Search for the cell housing the specified text and yield its (X, Y) center coordinate. 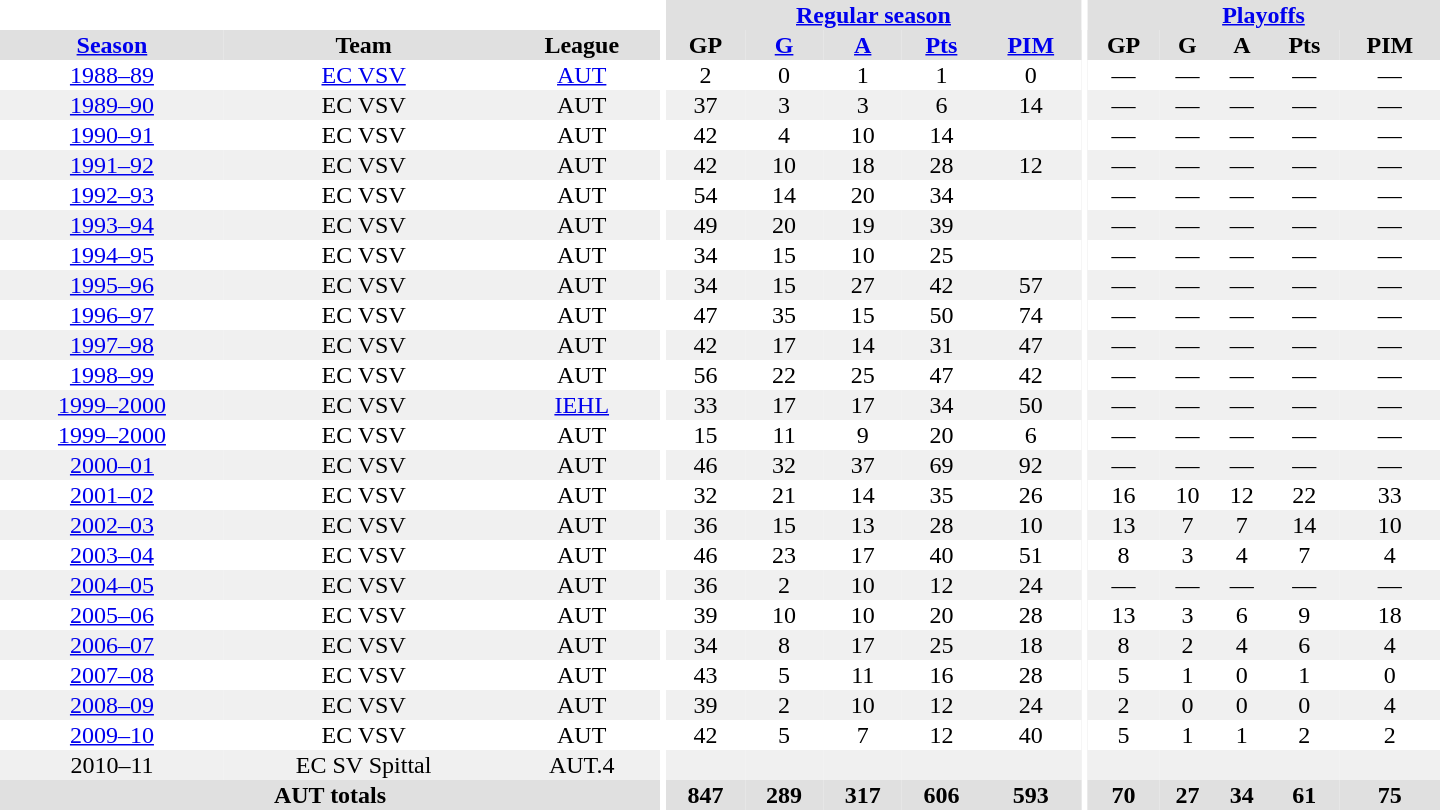
847 (706, 795)
57 (1031, 285)
317 (862, 795)
2002–03 (112, 525)
19 (862, 225)
Season (112, 45)
1989–90 (112, 105)
1988–89 (112, 75)
Team (364, 45)
606 (942, 795)
2006–07 (112, 645)
1991–92 (112, 165)
92 (1031, 465)
EC SV Spittal (364, 765)
1993–94 (112, 225)
51 (1031, 555)
56 (706, 375)
1992–93 (112, 195)
AUT totals (330, 795)
2001–02 (112, 495)
54 (706, 195)
75 (1390, 795)
AUT.4 (582, 765)
2009–10 (112, 735)
2007–08 (112, 675)
1994–95 (112, 255)
1997–98 (112, 345)
Regular season (874, 15)
1990–91 (112, 135)
49 (706, 225)
593 (1031, 795)
289 (784, 795)
2003–04 (112, 555)
23 (784, 555)
74 (1031, 315)
70 (1124, 795)
31 (942, 345)
2004–05 (112, 585)
2010–11 (112, 765)
61 (1304, 795)
21 (784, 495)
IEHL (582, 405)
2008–09 (112, 705)
69 (942, 465)
2000–01 (112, 465)
1998–99 (112, 375)
26 (1031, 495)
2005–06 (112, 615)
1995–96 (112, 285)
Playoffs (1264, 15)
43 (706, 675)
1996–97 (112, 315)
League (582, 45)
